Output the (X, Y) coordinate of the center of the cell containing the given text.  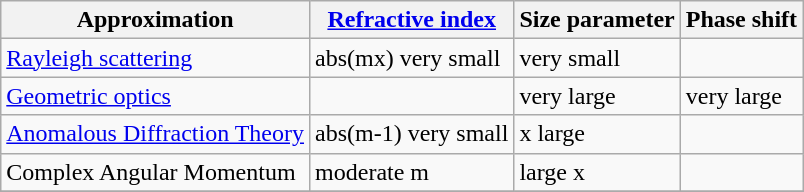
Size parameter (597, 20)
x large (597, 134)
Complex Angular Momentum (156, 172)
large x (597, 172)
Geometric optics (156, 96)
very small (597, 58)
Phase shift (741, 20)
Rayleigh scattering (156, 58)
abs(m-1) very small (412, 134)
Anomalous Diffraction Theory (156, 134)
Refractive index (412, 20)
abs(mx) very small (412, 58)
Approximation (156, 20)
moderate m (412, 172)
